Scan for the cell matching the given text and deliver its [x, y] coordinate at center. 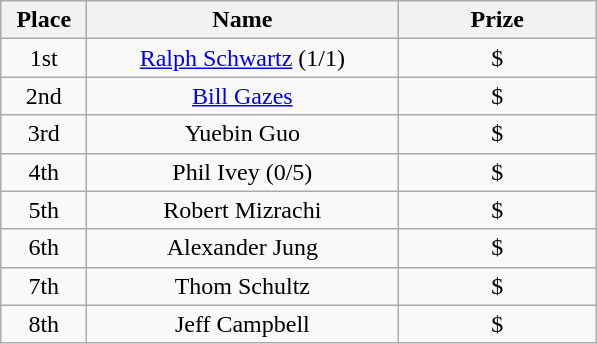
Phil Ivey (0/5) [242, 172]
Ralph Schwartz (1/1) [242, 58]
Name [242, 20]
4th [44, 172]
2nd [44, 96]
3rd [44, 134]
Prize [498, 20]
Bill Gazes [242, 96]
Yuebin Guo [242, 134]
Alexander Jung [242, 248]
1st [44, 58]
7th [44, 286]
Place [44, 20]
Jeff Campbell [242, 324]
5th [44, 210]
6th [44, 248]
Robert Mizrachi [242, 210]
8th [44, 324]
Thom Schultz [242, 286]
